Detect which cell encompasses the target text, then output its (x, y) center coordinate. 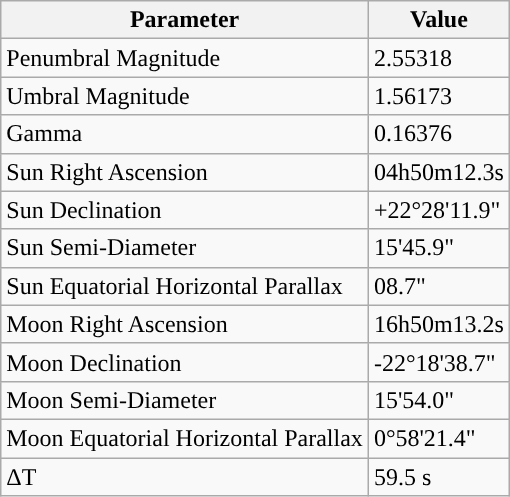
Parameter (185, 20)
Penumbral Magnitude (185, 58)
Value (438, 20)
Sun Semi-Diameter (185, 248)
-22°18'38.7" (438, 362)
2.55318 (438, 58)
16h50m13.2s (438, 324)
Moon Declination (185, 362)
15'45.9" (438, 248)
Gamma (185, 134)
Moon Equatorial Horizontal Parallax (185, 438)
15'54.0" (438, 400)
Moon Right Ascension (185, 324)
Umbral Magnitude (185, 96)
1.56173 (438, 96)
08.7" (438, 286)
0.16376 (438, 134)
04h50m12.3s (438, 172)
+22°28'11.9" (438, 210)
ΔT (185, 477)
Sun Equatorial Horizontal Parallax (185, 286)
Moon Semi-Diameter (185, 400)
0°58'21.4" (438, 438)
59.5 s (438, 477)
Sun Declination (185, 210)
Sun Right Ascension (185, 172)
